Output the [x, y] coordinate of the center of the cell containing the given text.  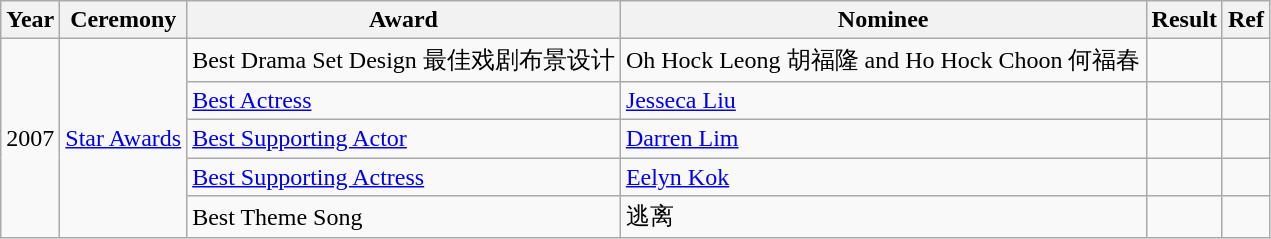
Year [30, 20]
Ceremony [124, 20]
逃离 [883, 218]
Oh Hock Leong 胡福隆 and Ho Hock Choon 何福春 [883, 60]
Result [1184, 20]
Best Supporting Actress [404, 177]
Best Actress [404, 100]
Award [404, 20]
Eelyn Kok [883, 177]
Star Awards [124, 138]
Best Supporting Actor [404, 138]
Jesseca Liu [883, 100]
Nominee [883, 20]
Darren Lim [883, 138]
Best Drama Set Design 最佳戏剧布景设计 [404, 60]
Ref [1246, 20]
Best Theme Song [404, 218]
2007 [30, 138]
